Identify which cell holds the provided text, then report its [X, Y] central coordinate. 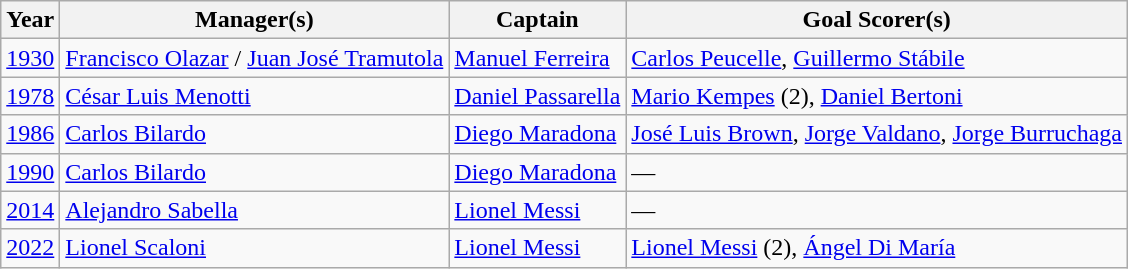
1978 [30, 96]
Daniel Passarella [538, 96]
César Luis Menotti [254, 96]
1930 [30, 58]
2022 [30, 248]
Lionel Scaloni [254, 248]
Manuel Ferreira [538, 58]
1986 [30, 134]
Goal Scorer(s) [877, 20]
Mario Kempes (2), Daniel Bertoni [877, 96]
Lionel Messi (2), Ángel Di María [877, 248]
2014 [30, 210]
Captain [538, 20]
Alejandro Sabella [254, 210]
Manager(s) [254, 20]
1990 [30, 172]
Francisco Olazar / Juan José Tramutola [254, 58]
José Luis Brown, Jorge Valdano, Jorge Burruchaga [877, 134]
Year [30, 20]
Carlos Peucelle, Guillermo Stábile [877, 58]
